Extract the (X, Y) coordinate from the center of the cell holding the provided text.  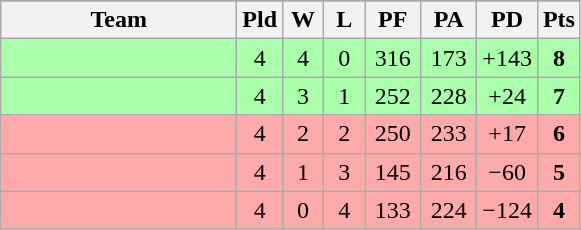
173 (449, 58)
Team (119, 20)
PA (449, 20)
6 (558, 134)
Pld (260, 20)
Pts (558, 20)
316 (393, 58)
PF (393, 20)
252 (393, 96)
216 (449, 172)
233 (449, 134)
250 (393, 134)
145 (393, 172)
+24 (508, 96)
L (344, 20)
133 (393, 210)
8 (558, 58)
W (304, 20)
5 (558, 172)
PD (508, 20)
+17 (508, 134)
−60 (508, 172)
−124 (508, 210)
+143 (508, 58)
228 (449, 96)
224 (449, 210)
7 (558, 96)
